Identify which cell holds the provided text, then report its (X, Y) central coordinate. 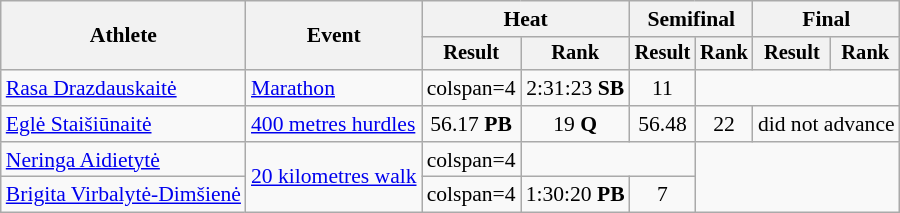
Event (334, 36)
Brigita Virbalytė-Dimšienė (124, 195)
Rasa Drazdauskaitė (124, 88)
2:31:23 SB (576, 88)
Athlete (124, 36)
Neringa Aidietytė (124, 160)
Eglė Staišiūnaitė (124, 124)
400 metres hurdles (334, 124)
56.48 (663, 124)
Semifinal (692, 19)
Marathon (334, 88)
22 (724, 124)
20 kilometres walk (334, 178)
7 (663, 195)
1:30:20 PB (576, 195)
Heat (526, 19)
Final (826, 19)
11 (663, 88)
19 Q (576, 124)
56.17 PB (472, 124)
did not advance (826, 124)
